Locate the cell with the specified text and output its [X, Y] center coordinate. 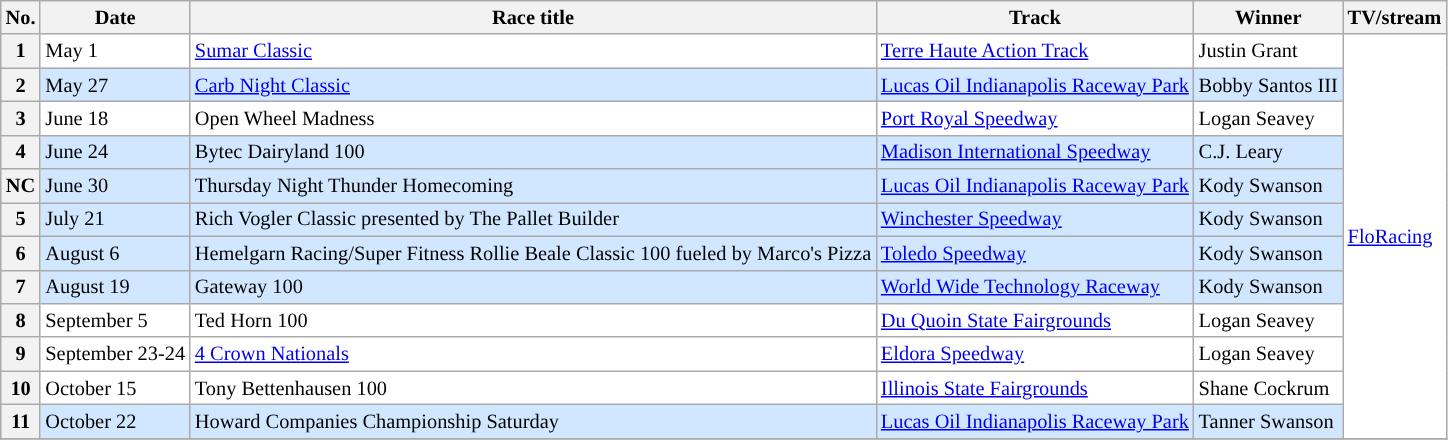
Ted Horn 100 [533, 320]
World Wide Technology Raceway [1035, 287]
Justin Grant [1268, 51]
June 18 [115, 118]
Tony Bettenhausen 100 [533, 388]
4 Crown Nationals [533, 354]
June 24 [115, 152]
3 [21, 118]
May 27 [115, 85]
4 [21, 152]
Terre Haute Action Track [1035, 51]
Winner [1268, 17]
Sumar Classic [533, 51]
September 23-24 [115, 354]
8 [21, 320]
Shane Cockrum [1268, 388]
Port Royal Speedway [1035, 118]
Race title [533, 17]
Carb Night Classic [533, 85]
Bytec Dairyland 100 [533, 152]
July 21 [115, 219]
Hemelgarn Racing/Super Fitness Rollie Beale Classic 100 fueled by Marco's Pizza [533, 253]
9 [21, 354]
C.J. Leary [1268, 152]
Track [1035, 17]
6 [21, 253]
7 [21, 287]
2 [21, 85]
NC [21, 186]
October 22 [115, 421]
11 [21, 421]
June 30 [115, 186]
Rich Vogler Classic presented by The Pallet Builder [533, 219]
Bobby Santos III [1268, 85]
10 [21, 388]
Open Wheel Madness [533, 118]
Howard Companies Championship Saturday [533, 421]
Winchester Speedway [1035, 219]
1 [21, 51]
No. [21, 17]
September 5 [115, 320]
August 6 [115, 253]
May 1 [115, 51]
FloRacing [1394, 236]
Eldora Speedway [1035, 354]
Date [115, 17]
Du Quoin State Fairgrounds [1035, 320]
October 15 [115, 388]
Toledo Speedway [1035, 253]
5 [21, 219]
Thursday Night Thunder Homecoming [533, 186]
Madison International Speedway [1035, 152]
Gateway 100 [533, 287]
Tanner Swanson [1268, 421]
TV/stream [1394, 17]
August 19 [115, 287]
Illinois State Fairgrounds [1035, 388]
